Search for the cell housing the specified text and yield its (x, y) center coordinate. 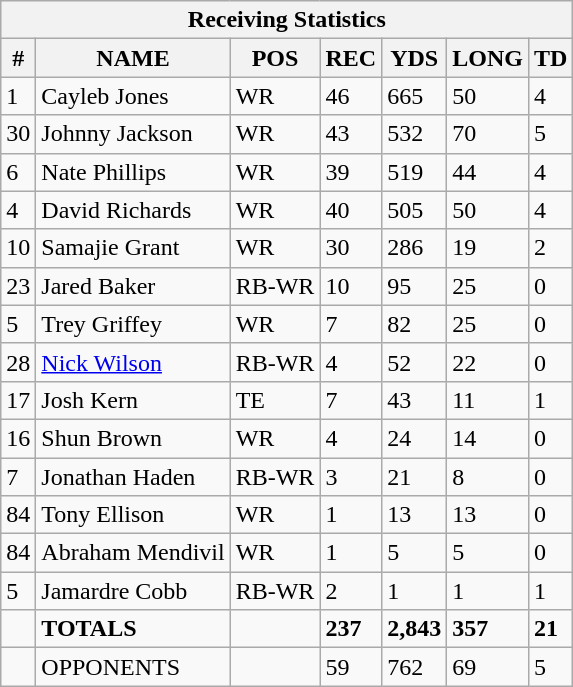
23 (18, 286)
# (18, 58)
40 (351, 210)
Jamardre Cobb (133, 591)
70 (488, 134)
52 (414, 362)
OPPONENTS (133, 667)
532 (414, 134)
237 (351, 629)
14 (488, 438)
Samajie Grant (133, 248)
David Richards (133, 210)
8 (488, 477)
Cayleb Jones (133, 96)
17 (18, 400)
6 (18, 172)
LONG (488, 58)
44 (488, 172)
TOTALS (133, 629)
519 (414, 172)
95 (414, 286)
POS (275, 58)
11 (488, 400)
82 (414, 324)
59 (351, 667)
665 (414, 96)
2,843 (414, 629)
TE (275, 400)
Receiving Statistics (287, 20)
16 (18, 438)
REC (351, 58)
Trey Griffey (133, 324)
69 (488, 667)
286 (414, 248)
Shun Brown (133, 438)
39 (351, 172)
Jonathan Haden (133, 477)
Tony Ellison (133, 515)
Abraham Mendivil (133, 553)
3 (351, 477)
Nick Wilson (133, 362)
NAME (133, 58)
Nate Phillips (133, 172)
TD (550, 58)
YDS (414, 58)
Josh Kern (133, 400)
762 (414, 667)
Jared Baker (133, 286)
19 (488, 248)
24 (414, 438)
22 (488, 362)
Johnny Jackson (133, 134)
46 (351, 96)
357 (488, 629)
28 (18, 362)
505 (414, 210)
